Provide the [X, Y] coordinate of the cell's center where the given text is located.  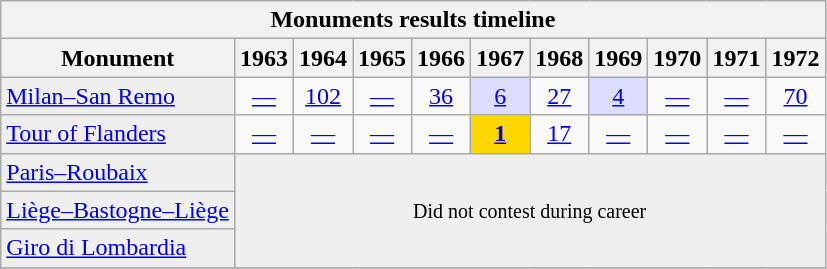
1966 [442, 58]
Did not contest during career [530, 210]
Tour of Flanders [118, 134]
1972 [796, 58]
27 [560, 96]
1967 [500, 58]
Giro di Lombardia [118, 248]
1969 [618, 58]
36 [442, 96]
Liège–Bastogne–Liège [118, 210]
1970 [678, 58]
70 [796, 96]
6 [500, 96]
1968 [560, 58]
17 [560, 134]
1971 [736, 58]
Milan–San Remo [118, 96]
1963 [264, 58]
Monument [118, 58]
1965 [382, 58]
1964 [322, 58]
Paris–Roubaix [118, 172]
Monuments results timeline [413, 20]
4 [618, 96]
1 [500, 134]
102 [322, 96]
